Detect which cell encompasses the target text, then output its [x, y] center coordinate. 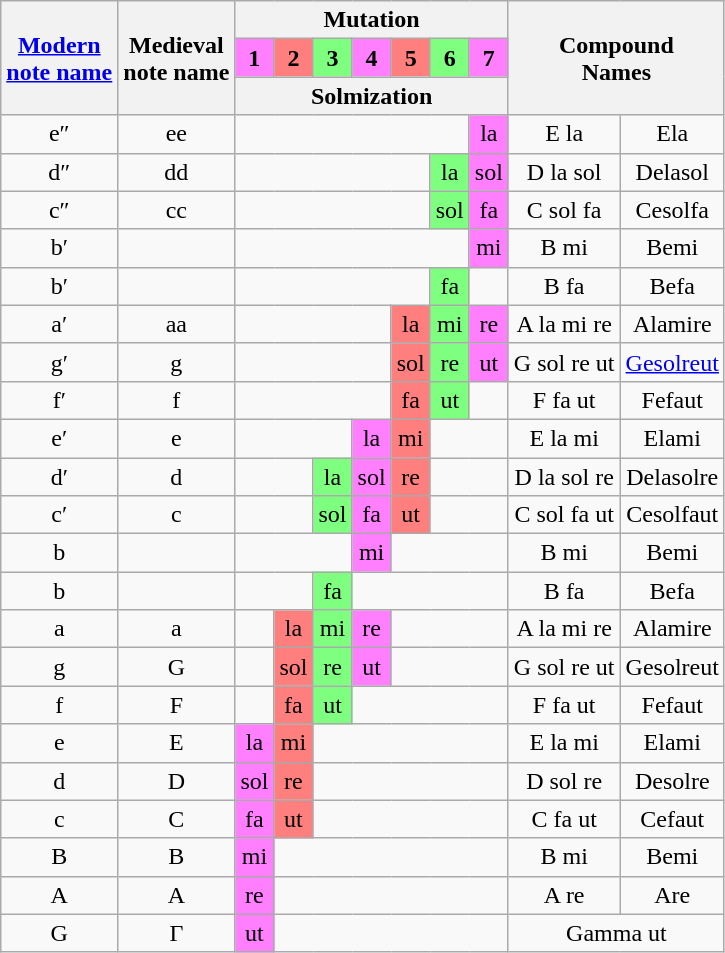
cc [176, 210]
E la [564, 134]
Medievalnote name [176, 58]
6 [450, 58]
D la sol re [564, 477]
f′ [60, 400]
Gamma ut [616, 933]
7 [488, 58]
C sol fa [564, 210]
dd [176, 172]
5 [410, 58]
Cesolfa [672, 210]
Desolre [672, 781]
D la sol [564, 172]
Γ [176, 933]
CompoundNames [616, 58]
Delasol [672, 172]
D sol re [564, 781]
A re [564, 895]
Solmization [372, 96]
d′ [60, 477]
D [176, 781]
C fa ut [564, 819]
Cefaut [672, 819]
1 [254, 58]
4 [372, 58]
Delasolre [672, 477]
Mutation [372, 20]
c″ [60, 210]
g′ [60, 362]
a′ [60, 324]
F [176, 705]
Ela [672, 134]
aa [176, 324]
e″ [60, 134]
c′ [60, 515]
2 [294, 58]
C sol fa ut [564, 515]
C [176, 819]
ee [176, 134]
Are [672, 895]
E [176, 743]
Cesolfaut [672, 515]
e′ [60, 438]
d″ [60, 172]
3 [332, 58]
Modernnote name [60, 58]
